For the text-containing cell, return its midpoint in (x, y) coordinate format. 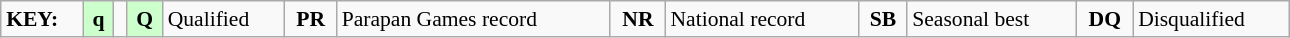
PR (311, 19)
SB (884, 19)
NR (638, 19)
Qualified (224, 19)
Q (145, 19)
q (98, 19)
Seasonal best (992, 19)
National record (762, 19)
KEY: (42, 19)
Disqualified (1211, 19)
Parapan Games record (474, 19)
DQ (1104, 19)
